Locate the cell with the specified text and output its [x, y] center coordinate. 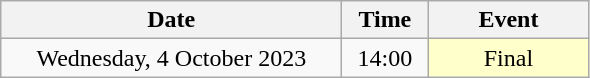
Date [172, 20]
Event [508, 20]
Time [385, 20]
14:00 [385, 58]
Final [508, 58]
Wednesday, 4 October 2023 [172, 58]
